Locate the cell with the specified text and output its (x, y) center coordinate. 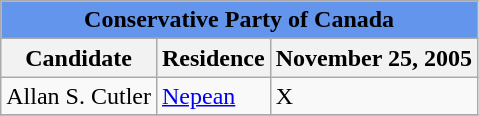
X (374, 96)
Nepean (213, 96)
Residence (213, 58)
November 25, 2005 (374, 58)
Candidate (79, 58)
Conservative Party of Canada (240, 20)
Allan S. Cutler (79, 96)
